Find where the given text appears and provide that cell's center as [X, Y] coordinate. 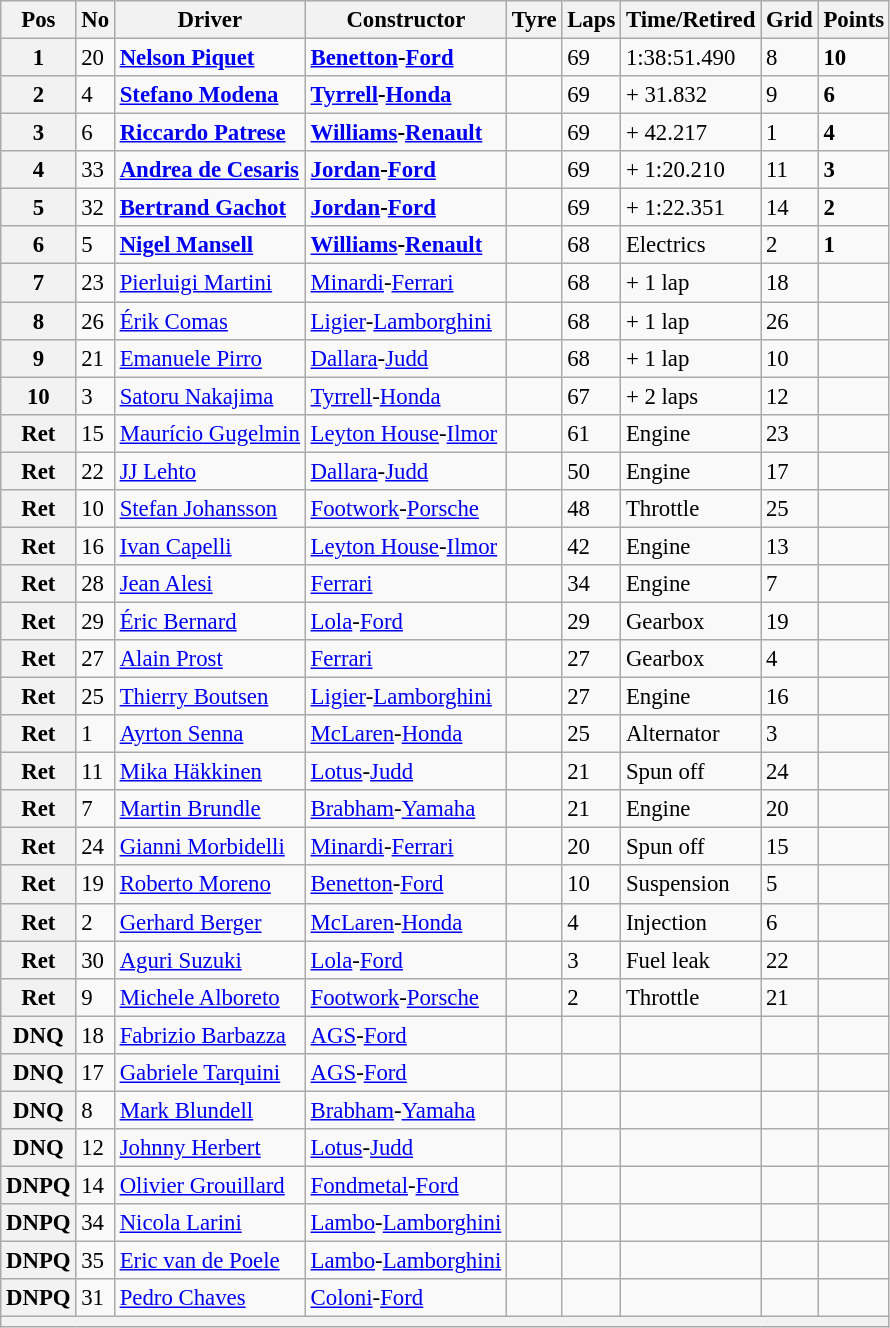
Mark Blundell [210, 1110]
Fondmetal-Ford [406, 1185]
Éric Bernard [210, 621]
Emanuele Pirro [210, 358]
Thierry Boutsen [210, 697]
61 [592, 433]
Satoru Nakajima [210, 396]
+ 31.832 [691, 95]
Ayrton Senna [210, 734]
Michele Alboreto [210, 997]
67 [592, 396]
Mika Häkkinen [210, 772]
Érik Comas [210, 321]
No [95, 20]
50 [592, 471]
Coloni-Ford [406, 1298]
Pierluigi Martini [210, 283]
Time/Retired [691, 20]
Grid [790, 20]
42 [592, 546]
Martin Brundle [210, 809]
31 [95, 1298]
Jean Alesi [210, 584]
35 [95, 1261]
Driver [210, 20]
Nelson Piquet [210, 58]
13 [790, 546]
Eric van de Poele [210, 1261]
Points [854, 20]
Constructor [406, 20]
Electrics [691, 245]
Alain Prost [210, 659]
Tyre [534, 20]
Stefan Johansson [210, 509]
Riccardo Patrese [210, 133]
Johnny Herbert [210, 1148]
Andrea de Cesaris [210, 170]
Pos [38, 20]
Pedro Chaves [210, 1298]
+ 42.217 [691, 133]
Gerhard Berger [210, 922]
Fabrizio Barbazza [210, 1035]
Maurício Gugelmin [210, 433]
Olivier Grouillard [210, 1185]
Gabriele Tarquini [210, 1073]
Nicola Larini [210, 1223]
+ 1:22.351 [691, 208]
JJ Lehto [210, 471]
Aguri Suzuki [210, 960]
33 [95, 170]
Alternator [691, 734]
32 [95, 208]
30 [95, 960]
Ivan Capelli [210, 546]
Fuel leak [691, 960]
28 [95, 584]
Suspension [691, 885]
48 [592, 509]
Injection [691, 922]
Gianni Morbidelli [210, 847]
Roberto Moreno [210, 885]
Stefano Modena [210, 95]
Laps [592, 20]
Nigel Mansell [210, 245]
1:38:51.490 [691, 58]
+ 1:20.210 [691, 170]
Bertrand Gachot [210, 208]
+ 2 laps [691, 396]
